From the cell containing the given text, extract its center point as (x, y) coordinate. 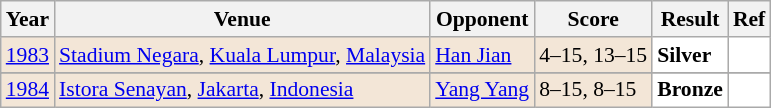
Ref (749, 19)
Bronze (690, 90)
Year (28, 19)
Silver (690, 55)
Stadium Negara, Kuala Lumpur, Malaysia (242, 55)
1983 (28, 55)
8–15, 8–15 (593, 90)
Score (593, 19)
Han Jian (482, 55)
Opponent (482, 19)
Yang Yang (482, 90)
4–15, 13–15 (593, 55)
Istora Senayan, Jakarta, Indonesia (242, 90)
Venue (242, 19)
Result (690, 19)
1984 (28, 90)
